Scan for the cell matching the given text and deliver its [x, y] coordinate at center. 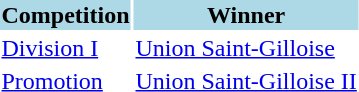
Division I [66, 48]
Competition [66, 15]
Union Saint-Gilloise [246, 48]
Winner [246, 15]
